Find where the given text appears and provide that cell's center as (X, Y) coordinate. 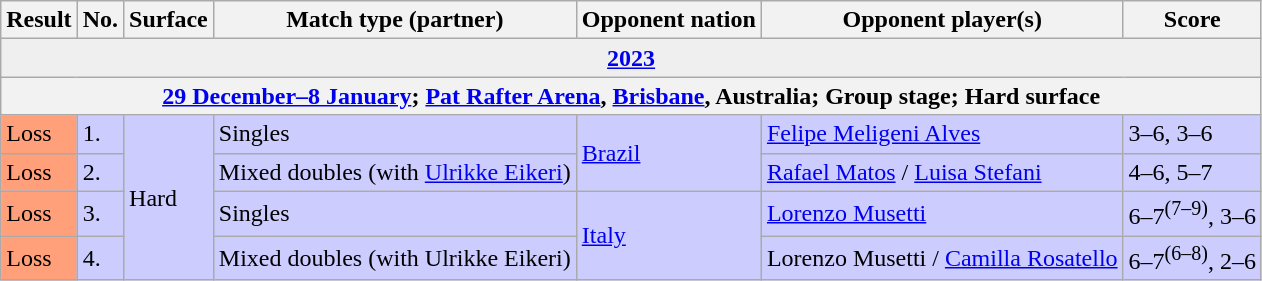
29 December–8 January; Pat Rafter Arena, Brisbane, Australia; Group stage; Hard surface (632, 96)
3. (100, 214)
Rafael Matos / Luisa Stefani (942, 172)
6–7(7–9), 3–6 (1192, 214)
1. (100, 134)
Brazil (668, 153)
Score (1192, 20)
Lorenzo Musetti / Camilla Rosatello (942, 258)
Surface (169, 20)
Felipe Meligeni Alves (942, 134)
2. (100, 172)
Lorenzo Musetti (942, 214)
No. (100, 20)
Italy (668, 236)
Opponent player(s) (942, 20)
Hard (169, 198)
4. (100, 258)
2023 (632, 58)
4–6, 5–7 (1192, 172)
Opponent nation (668, 20)
Match type (partner) (394, 20)
Result (39, 20)
6–7(6–8), 2–6 (1192, 258)
3–6, 3–6 (1192, 134)
